Search for the cell housing the specified text and yield its (X, Y) center coordinate. 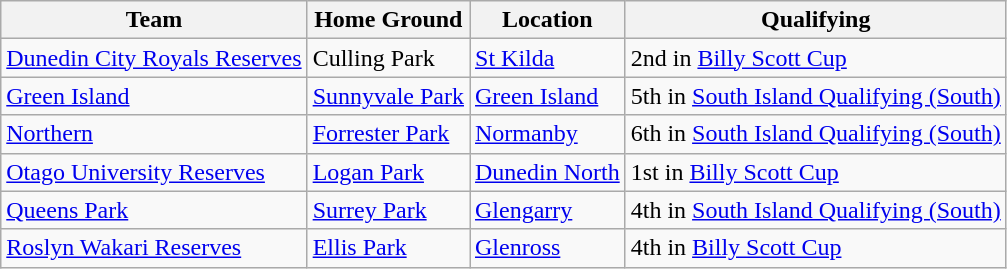
Dunedin City Royals Reserves (154, 58)
4th in South Island Qualifying (South) (816, 210)
St Kilda (548, 58)
Team (154, 20)
Ellis Park (388, 248)
Normanby (548, 134)
Glengarry (548, 210)
4th in Billy Scott Cup (816, 248)
2nd in Billy Scott Cup (816, 58)
1st in Billy Scott Cup (816, 172)
Logan Park (388, 172)
Glenross (548, 248)
Roslyn Wakari Reserves (154, 248)
5th in South Island Qualifying (South) (816, 96)
Qualifying (816, 20)
Sunnyvale Park (388, 96)
Queens Park (154, 210)
Otago University Reserves (154, 172)
Surrey Park (388, 210)
6th in South Island Qualifying (South) (816, 134)
Northern (154, 134)
Culling Park (388, 58)
Dunedin North (548, 172)
Home Ground (388, 20)
Location (548, 20)
Forrester Park (388, 134)
